Extract the (X, Y) coordinate from the center of the cell holding the provided text.  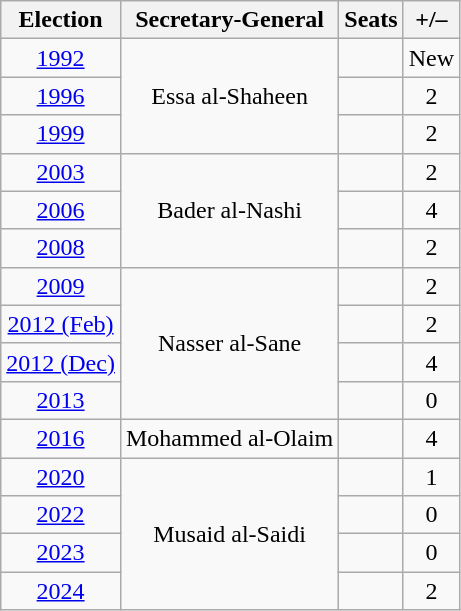
Secretary-General (229, 20)
2024 (61, 591)
2020 (61, 477)
Essa al-Shaheen (229, 96)
Seats (371, 20)
Bader al-Nashi (229, 210)
1 (431, 477)
1992 (61, 58)
1996 (61, 96)
+/– (431, 20)
2022 (61, 515)
2012 (Dec) (61, 362)
1999 (61, 134)
2013 (61, 400)
New (431, 58)
2012 (Feb) (61, 324)
2016 (61, 438)
2006 (61, 210)
Nasser al-Sane (229, 343)
2023 (61, 553)
Mohammed al-Olaim (229, 438)
Musaid al-Saidi (229, 534)
2008 (61, 248)
2009 (61, 286)
2003 (61, 172)
Election (61, 20)
